Return (x, y) of the center of cell containing provided text 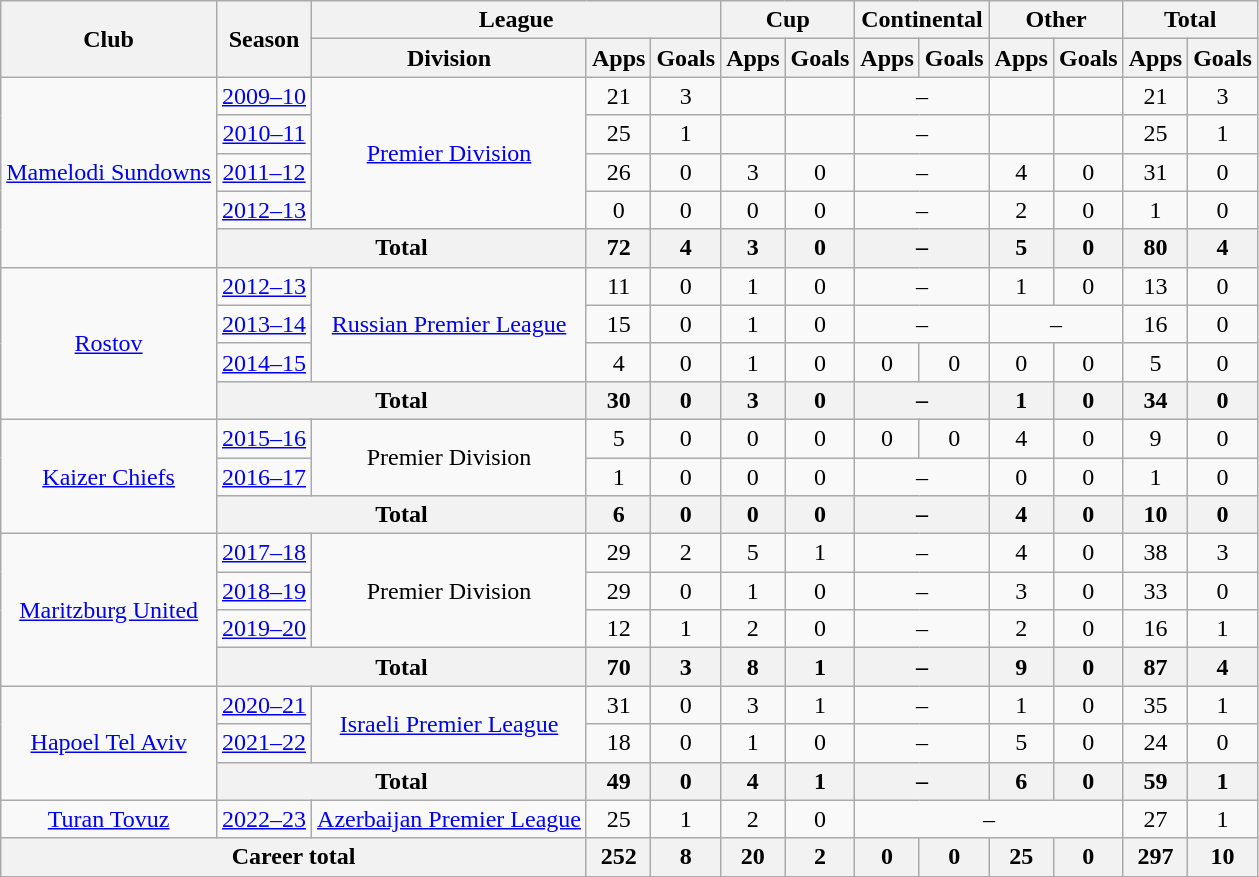
30 (618, 400)
2020–21 (264, 705)
26 (618, 172)
2009–10 (264, 96)
34 (1155, 400)
72 (618, 248)
Continental (922, 20)
12 (618, 629)
League (516, 20)
2014–15 (264, 362)
Career total (294, 857)
49 (618, 781)
Turan Tovuz (109, 819)
Season (264, 39)
Division (450, 58)
11 (618, 286)
24 (1155, 743)
33 (1155, 591)
252 (618, 857)
Club (109, 39)
18 (618, 743)
15 (618, 324)
Maritzburg United (109, 610)
2017–18 (264, 553)
Mamelodi Sundowns (109, 172)
Rostov (109, 343)
70 (618, 667)
Kaizer Chiefs (109, 476)
297 (1155, 857)
2011–12 (264, 172)
2022–23 (264, 819)
Other (1056, 20)
87 (1155, 667)
35 (1155, 705)
27 (1155, 819)
2013–14 (264, 324)
38 (1155, 553)
2021–22 (264, 743)
2010–11 (264, 134)
Russian Premier League (450, 324)
2018–19 (264, 591)
59 (1155, 781)
2015–16 (264, 438)
Cup (788, 20)
20 (753, 857)
Israeli Premier League (450, 724)
80 (1155, 248)
13 (1155, 286)
2019–20 (264, 629)
2016–17 (264, 477)
Azerbaijan Premier League (450, 819)
Hapoel Tel Aviv (109, 743)
